Identify which cell holds the provided text, then report its (x, y) central coordinate. 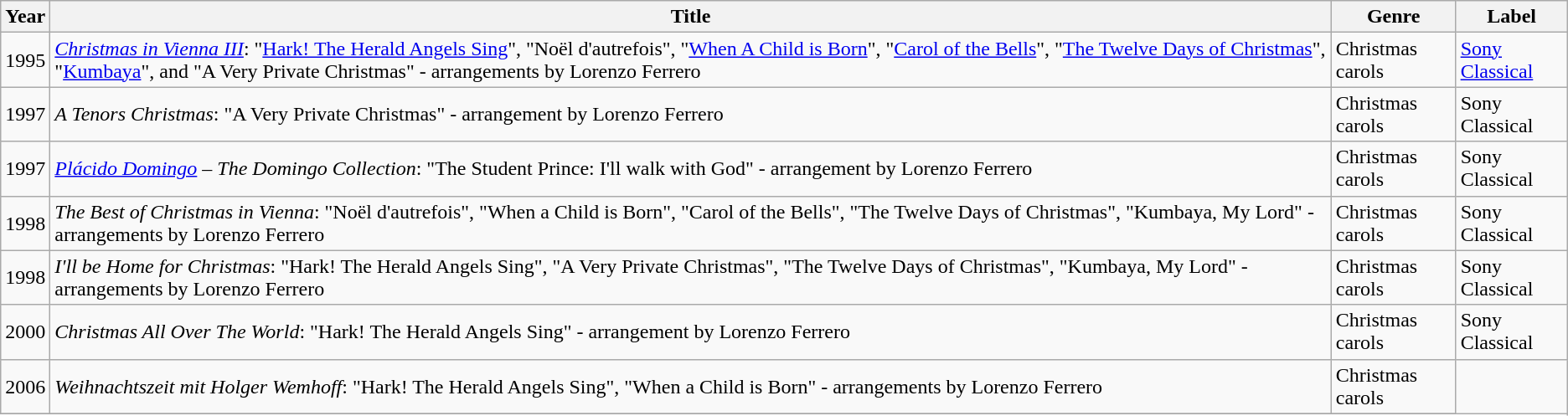
Christmas All Over The World: "Hark! The Herald Angels Sing" - arrangement by Lorenzo Ferrero (690, 331)
Weihnachtszeit mit Holger Wemhoff: "Hark! The Herald Angels Sing", "When a Child is Born" - arrangements by Lorenzo Ferrero (690, 387)
Year (25, 17)
Label (1511, 17)
1995 (25, 60)
Genre (1394, 17)
A Tenors Christmas: "A Very Private Christmas" - arrangement by Lorenzo Ferrero (690, 114)
Plácido Domingo – The Domingo Collection: "The Student Prince: I'll walk with God" - arrangement by Lorenzo Ferrero (690, 169)
2006 (25, 387)
2000 (25, 331)
Title (690, 17)
